Determine the (x, y) coordinate at the center of the cell enclosing the given text.  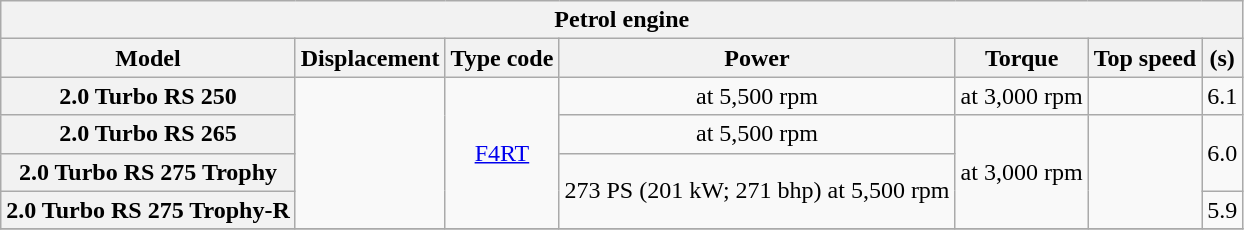
2.0 Turbo RS 275 Trophy-R (148, 210)
2.0 Turbo RS 265 (148, 134)
Torque (1022, 58)
2.0 Turbo RS 250 (148, 96)
Power (757, 58)
6.1 (1222, 96)
273 PS (201 kW; 271 bhp) at 5,500 rpm (757, 191)
(s) (1222, 58)
5.9 (1222, 210)
6.0 (1222, 153)
F4RT (502, 153)
Petrol engine (622, 20)
Type code (502, 58)
Displacement (370, 58)
Model (148, 58)
2.0 Turbo RS 275 Trophy (148, 172)
Top speed (1145, 58)
